Pinpoint the cell where the given text exists, returning its [x, y] midpoint coordinate. 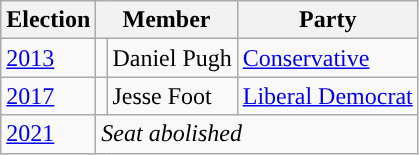
2021 [48, 134]
Daniel Pugh [172, 58]
Conservative [328, 58]
Election [48, 20]
Party [328, 20]
Member [166, 20]
2017 [48, 96]
Seat abolished [257, 134]
Jesse Foot [172, 96]
Liberal Democrat [328, 96]
2013 [48, 58]
